For the text-containing cell, return its midpoint in (X, Y) coordinate format. 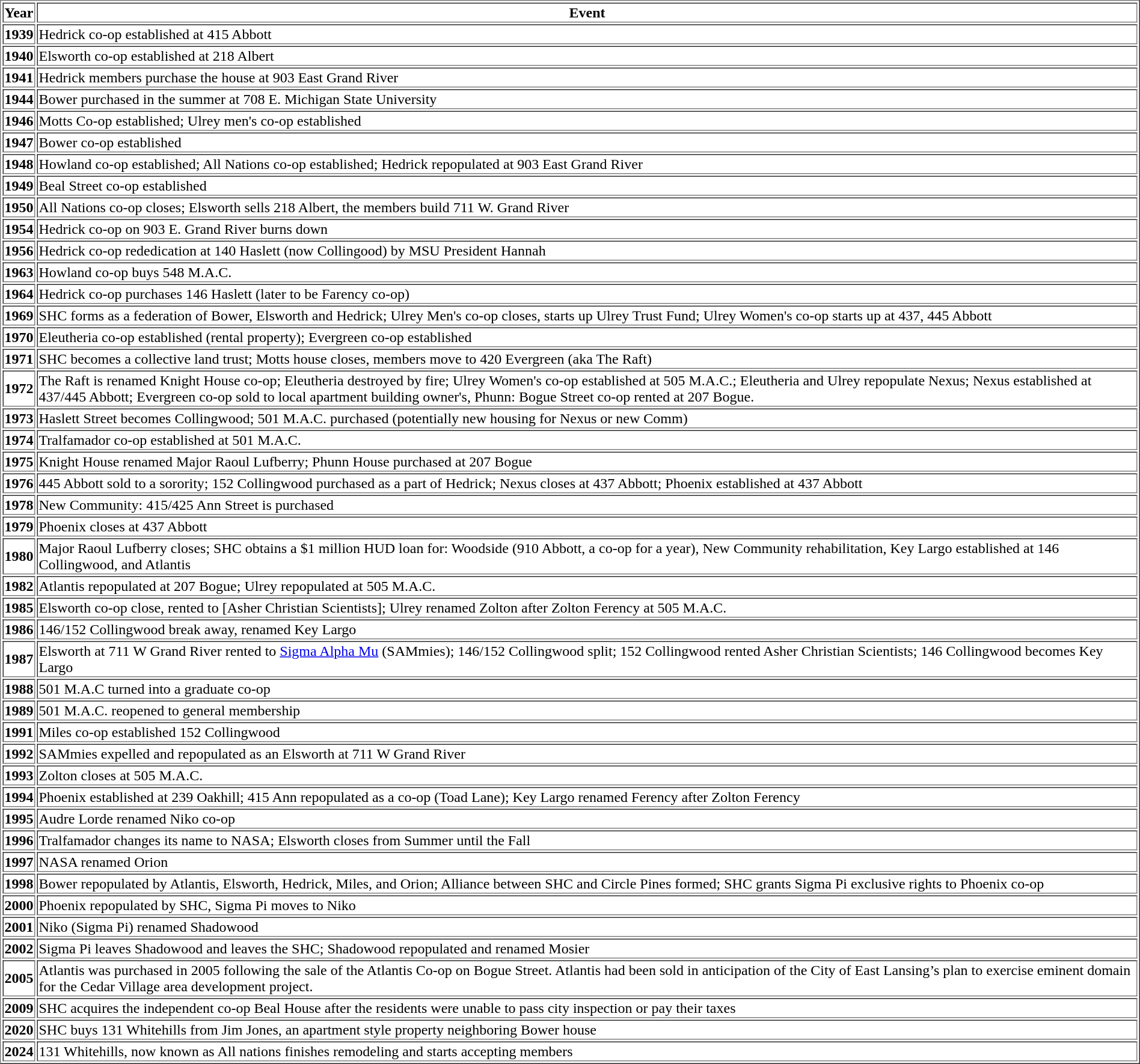
1994 (19, 797)
1964 (19, 293)
131 Whitehills, now known as All nations finishes remodeling and starts accepting members (587, 1051)
2024 (19, 1051)
1993 (19, 775)
1992 (19, 754)
1954 (19, 228)
501 M.A.C turned into a graduate co-op (587, 689)
Tralfamador changes its name to NASA; Elsworth closes from Summer until the Fall (587, 840)
1998 (19, 884)
Event (587, 12)
Sigma Pi leaves Shadowood and leaves the SHC; Shadowood repopulated and renamed Mosier (587, 949)
Phoenix established at 239 Oakhill; 415 Ann repopulated as a co-op (Toad Lane); Key Largo renamed Ferency after Zolton Ferency (587, 797)
2000 (19, 905)
Hedrick co-op rededication at 140 Haslett (now Collingood) by MSU President Hannah (587, 250)
Hedrick co-op on 903 E. Grand River burns down (587, 228)
1988 (19, 689)
SHC acquires the independent co-op Beal House after the residents were unable to pass city inspection or pay their taxes (587, 1007)
Bower purchased in the summer at 708 E. Michigan State University (587, 99)
1956 (19, 250)
2009 (19, 1007)
501 M.A.C. reopened to general membership (587, 711)
SHC becomes a collective land trust; Motts house closes, members move to 420 Evergreen (aka The Raft) (587, 358)
All Nations co-op closes; Elsworth sells 218 Albert, the members build 711 W. Grand River (587, 207)
1996 (19, 840)
Phoenix repopulated by SHC, Sigma Pi moves to Niko (587, 905)
SHC buys 131 Whitehills from Jim Jones, an apartment style property neighboring Bower house (587, 1029)
1973 (19, 418)
Knight House renamed Major Raoul Lufberry; Phunn House purchased at 207 Bogue (587, 462)
1980 (19, 557)
1970 (19, 337)
Atlantis repopulated at 207 Bogue; Ulrey repopulated at 505 M.A.C. (587, 586)
Howland co-op established; All Nations co-op established; Hedrick repopulated at 903 East Grand River (587, 164)
Tralfamador co-op established at 501 M.A.C. (587, 440)
1991 (19, 732)
Hedrick members purchase the house at 903 East Grand River (587, 77)
2005 (19, 979)
NASA renamed Orion (587, 862)
1987 (19, 659)
1985 (19, 607)
1976 (19, 483)
2002 (19, 949)
Hedrick co-op purchases 146 Haslett (later to be Farency co-op) (587, 293)
1950 (19, 207)
1975 (19, 462)
Niko (Sigma Pi) renamed Shadowood (587, 927)
1969 (19, 315)
1979 (19, 527)
1949 (19, 185)
1946 (19, 120)
Hedrick co-op established at 415 Abbott (587, 34)
1971 (19, 358)
146/152 Collingwood break away, renamed Key Largo (587, 629)
1939 (19, 34)
2001 (19, 927)
Year (19, 12)
1974 (19, 440)
SAMmies expelled and repopulated as an Elsworth at 711 W Grand River (587, 754)
Motts Co-op established; Ulrey men's co-op established (587, 120)
1986 (19, 629)
1941 (19, 77)
1948 (19, 164)
Elsworth co-op established at 218 Albert (587, 55)
Beal Street co-op established (587, 185)
1997 (19, 862)
Howland co-op buys 548 M.A.C. (587, 272)
Audre Lorde renamed Niko co-op (587, 819)
1972 (19, 388)
445 Abbott sold to a sorority; 152 Collingwood purchased as a part of Hedrick; Nexus closes at 437 Abbott; Phoenix established at 437 Abbott (587, 483)
1995 (19, 819)
1940 (19, 55)
1947 (19, 142)
1982 (19, 586)
Bower co-op established (587, 142)
Elsworth co-op close, rented to [Asher Christian Scientists]; Ulrey renamed Zolton after Zolton Ferency at 505 M.A.C. (587, 607)
New Community: 415/425 Ann Street is purchased (587, 505)
Eleutheria co-op established (rental property); Evergreen co-op established (587, 337)
1978 (19, 505)
Phoenix closes at 437 Abbott (587, 527)
1944 (19, 99)
1963 (19, 272)
2020 (19, 1029)
Zolton closes at 505 M.A.C. (587, 775)
Miles co-op established 152 Collingwood (587, 732)
Haslett Street becomes Collingwood; 501 M.A.C. purchased (potentially new housing for Nexus or new Comm) (587, 418)
1989 (19, 711)
